For the text-containing cell, return its midpoint in (x, y) coordinate format. 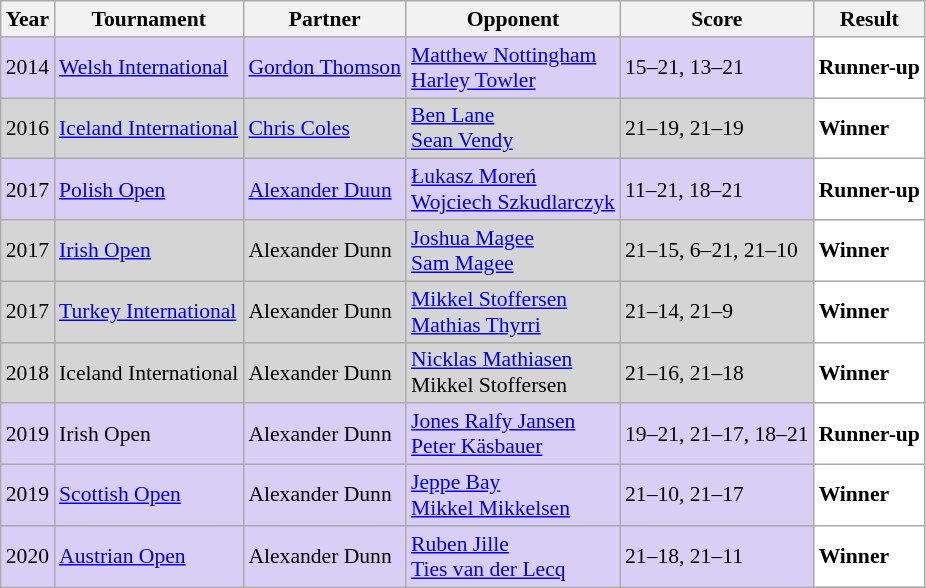
21–18, 21–11 (717, 556)
Jeppe Bay Mikkel Mikkelsen (513, 496)
2020 (28, 556)
15–21, 13–21 (717, 68)
Tournament (148, 19)
Result (870, 19)
Matthew Nottingham Harley Towler (513, 68)
21–19, 21–19 (717, 128)
21–16, 21–18 (717, 372)
Opponent (513, 19)
Chris Coles (324, 128)
Joshua Magee Sam Magee (513, 250)
Polish Open (148, 190)
Ruben Jille Ties van der Lecq (513, 556)
Year (28, 19)
Nicklas Mathiasen Mikkel Stoffersen (513, 372)
Jones Ralfy Jansen Peter Käsbauer (513, 434)
Scottish Open (148, 496)
Turkey International (148, 312)
Partner (324, 19)
Łukasz Moreń Wojciech Szkudlarczyk (513, 190)
21–15, 6–21, 21–10 (717, 250)
2018 (28, 372)
21–10, 21–17 (717, 496)
Austrian Open (148, 556)
2016 (28, 128)
11–21, 18–21 (717, 190)
19–21, 21–17, 18–21 (717, 434)
Mikkel Stoffersen Mathias Thyrri (513, 312)
Ben Lane Sean Vendy (513, 128)
Score (717, 19)
Alexander Duun (324, 190)
2014 (28, 68)
Welsh International (148, 68)
21–14, 21–9 (717, 312)
Gordon Thomson (324, 68)
